For the text-containing cell, return its midpoint in (x, y) coordinate format. 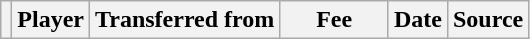
Source (488, 20)
Player (51, 20)
Date (418, 20)
Fee (334, 20)
Transferred from (185, 20)
